Detect which cell encompasses the target text, then output its [X, Y] center coordinate. 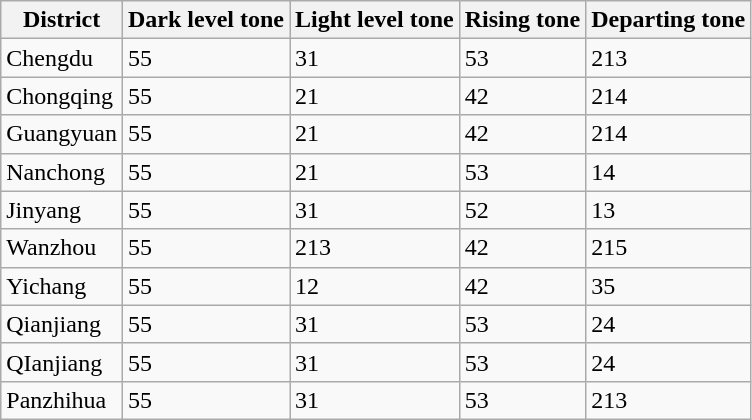
Light level tone [375, 20]
Chongqing [62, 96]
Qianjiang [62, 324]
14 [668, 172]
Rising tone [522, 20]
52 [522, 210]
Wanzhou [62, 248]
Chengdu [62, 58]
35 [668, 286]
Dark level tone [206, 20]
Nanchong [62, 172]
Yichang [62, 286]
215 [668, 248]
12 [375, 286]
Jinyang [62, 210]
13 [668, 210]
District [62, 20]
Departing tone [668, 20]
Panzhihua [62, 400]
QIanjiang [62, 362]
Guangyuan [62, 134]
